Capture the cell that displays the provided text and extract its (x, y) central coordinate. 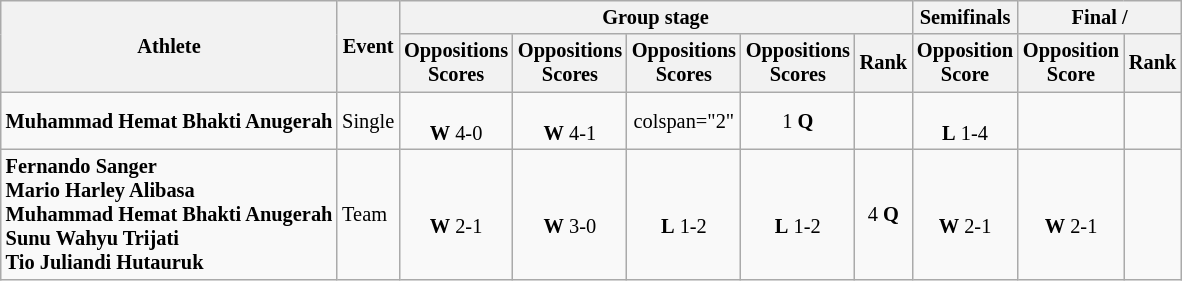
Final / (1100, 17)
Fernando SangerMario Harley AlibasaMuhammad Hemat Bhakti AnugerahSunu Wahyu TrijatiTio Juliandi Hutauruk (170, 214)
1 Q (798, 121)
L 1-4 (965, 121)
Single (368, 121)
W 4-1 (570, 121)
4 Q (884, 214)
Muhammad Hemat Bhakti Anugerah (170, 121)
W 3-0 (570, 214)
Semifinals (965, 17)
colspan="2" (684, 121)
Athlete (170, 46)
Group stage (656, 17)
W 4-0 (456, 121)
Event (368, 46)
Team (368, 214)
